Capture the cell that displays the provided text and extract its (X, Y) central coordinate. 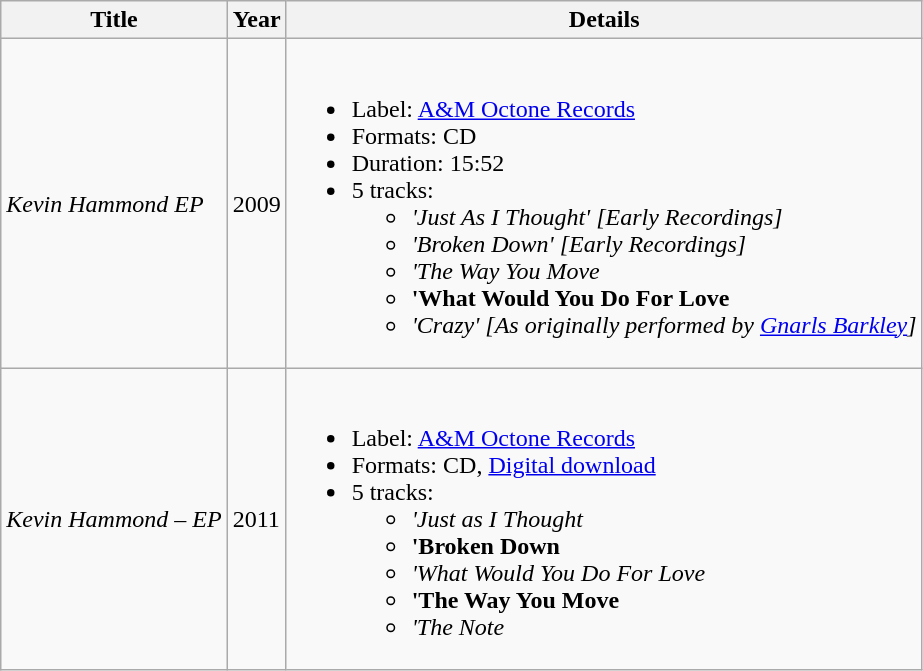
Year (256, 20)
Kevin Hammond – EP (114, 519)
Details (604, 20)
2009 (256, 204)
Kevin Hammond EP (114, 204)
2011 (256, 519)
Title (114, 20)
Label: A&M Octone RecordsFormats: CD, Digital download5 tracks:'Just as I Thought'Broken Down'What Would You Do For Love'The Way You Move'The Note (604, 519)
